Detect which cell encompasses the target text, then output its [X, Y] center coordinate. 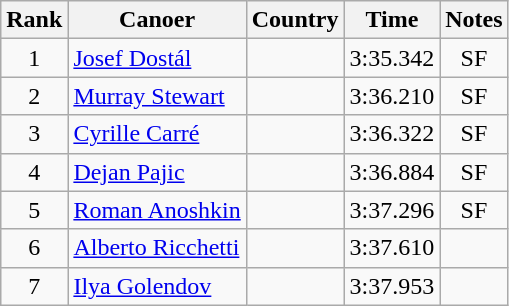
Josef Dostál [157, 58]
3:37.610 [392, 248]
Canoer [157, 20]
Country [295, 20]
Alberto Ricchetti [157, 248]
5 [34, 210]
Cyrille Carré [157, 134]
Notes [474, 20]
Roman Anoshkin [157, 210]
4 [34, 172]
Time [392, 20]
7 [34, 286]
3:35.342 [392, 58]
3:36.322 [392, 134]
3 [34, 134]
1 [34, 58]
6 [34, 248]
3:37.953 [392, 286]
Dejan Pajic [157, 172]
Rank [34, 20]
2 [34, 96]
3:37.296 [392, 210]
Ilya Golendov [157, 286]
Murray Stewart [157, 96]
3:36.884 [392, 172]
3:36.210 [392, 96]
